Scan for the cell matching the given text and deliver its (x, y) coordinate at center. 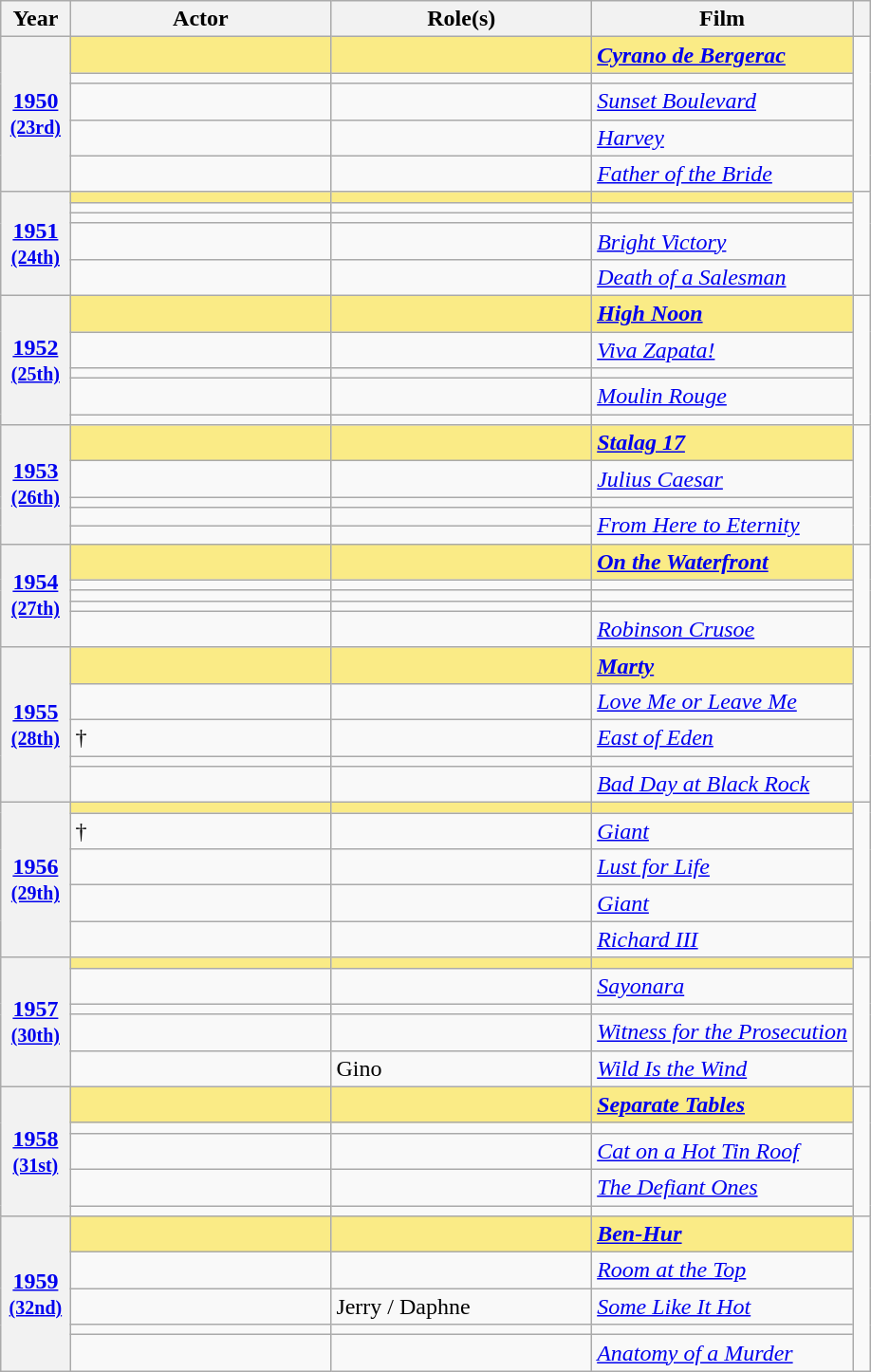
Ben-Hur (723, 1234)
Bright Victory (723, 241)
Marty (723, 665)
Julius Caesar (723, 479)
On the Waterfront (723, 562)
1954 (27th) (36, 596)
Viva Zapata! (723, 350)
1950 (23rd) (36, 114)
1952 (25th) (36, 360)
Separate Tables (723, 1104)
Anatomy of a Murder (723, 1353)
Role(s) (461, 19)
Bad Day at Black Rock (723, 785)
Sunset Boulevard (723, 102)
Harvey (723, 138)
Death of a Salesman (723, 277)
1951 (24th) (36, 243)
Love Me or Leave Me (723, 701)
Lust for Life (723, 867)
1956 (29th) (36, 881)
From Here to Eternity (723, 526)
Moulin Rouge (723, 397)
1953 (26th) (36, 484)
Actor (201, 19)
Richard III (723, 939)
Gino (461, 1068)
Sayonara (723, 986)
Year (36, 19)
Jerry / Daphne (461, 1307)
Some Like It Hot (723, 1307)
Stalag 17 (723, 443)
Room at the Top (723, 1270)
1959 (32nd) (36, 1294)
Witness for the Prosecution (723, 1032)
1955 (28th) (36, 725)
Cyrano de Bergerac (723, 55)
Film (723, 19)
High Noon (723, 313)
1957 (30th) (36, 1022)
Robinson Crusoe (723, 629)
The Defiant Ones (723, 1187)
Father of the Bride (723, 174)
1958 (31st) (36, 1151)
East of Eden (723, 737)
Wild Is the Wind (723, 1068)
Cat on a Hot Tin Roof (723, 1151)
